Provide the [x, y] coordinate of the cell's center where the given text is located.  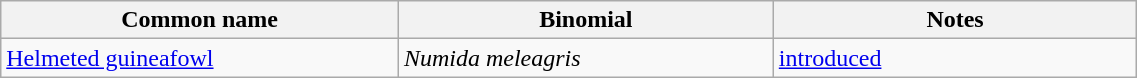
Helmeted guineafowl [200, 58]
Binomial [586, 20]
Notes [955, 20]
introduced [955, 58]
Numida meleagris [586, 58]
Common name [200, 20]
